Pinpoint the cell where the given text exists, returning its [x, y] midpoint coordinate. 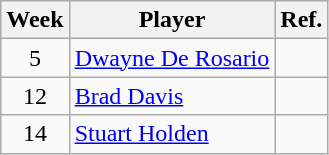
Player [172, 20]
Ref. [302, 20]
Dwayne De Rosario [172, 58]
14 [35, 134]
5 [35, 58]
Week [35, 20]
Stuart Holden [172, 134]
12 [35, 96]
Brad Davis [172, 96]
